Output the [X, Y] coordinate of the center of the cell containing the given text.  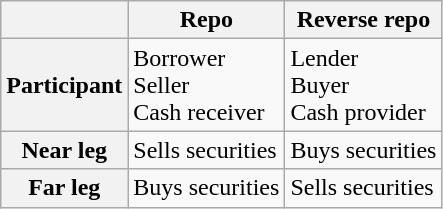
BorrowerSellerCash receiver [206, 85]
Reverse repo [364, 20]
Near leg [64, 150]
Repo [206, 20]
LenderBuyerCash provider [364, 85]
Far leg [64, 188]
Participant [64, 85]
